Extract the [x, y] coordinate from the center of the cell holding the provided text.  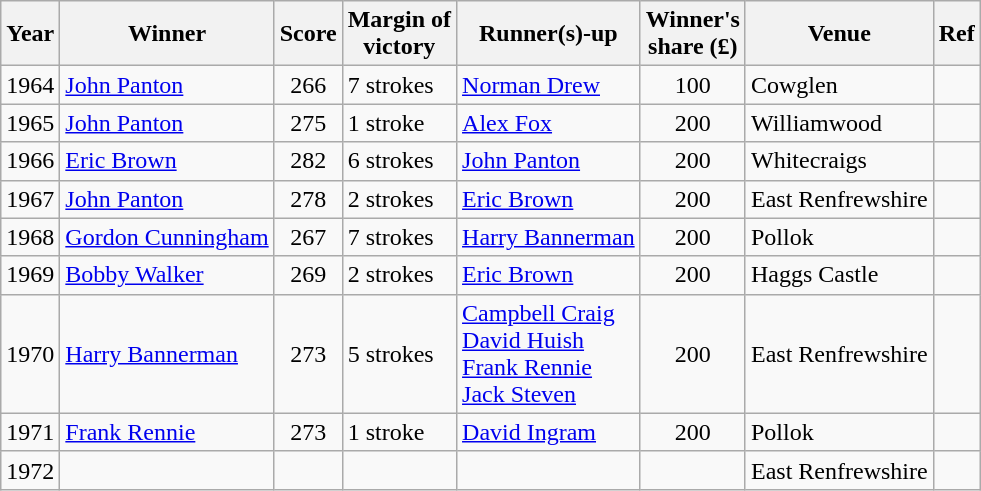
Runner(s)-up [549, 34]
Winner'sshare (£) [692, 34]
Cowglen [839, 85]
Venue [839, 34]
Margin ofvictory [399, 34]
Williamwood [839, 123]
6 strokes [399, 161]
278 [308, 199]
Bobby Walker [167, 275]
1968 [30, 237]
Alex Fox [549, 123]
266 [308, 85]
Gordon Cunningham [167, 237]
1971 [30, 432]
1972 [30, 470]
Frank Rennie [167, 432]
269 [308, 275]
282 [308, 161]
Year [30, 34]
100 [692, 85]
Winner [167, 34]
1967 [30, 199]
267 [308, 237]
Ref [956, 34]
1969 [30, 275]
Campbell Craig David Huish Frank Rennie Jack Steven [549, 354]
275 [308, 123]
Norman Drew [549, 85]
Haggs Castle [839, 275]
Score [308, 34]
1965 [30, 123]
5 strokes [399, 354]
1964 [30, 85]
1970 [30, 354]
David Ingram [549, 432]
1966 [30, 161]
Whitecraigs [839, 161]
